Extract the (x, y) coordinate from the center of the cell holding the provided text.  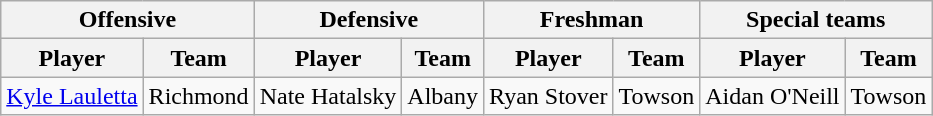
Albany (443, 96)
Richmond (198, 96)
Offensive (128, 20)
Freshman (592, 20)
Aidan O'Neill (772, 96)
Ryan Stover (548, 96)
Special teams (816, 20)
Defensive (368, 20)
Kyle Lauletta (72, 96)
Nate Hatalsky (328, 96)
